Determine the [X, Y] coordinate at the center of the cell enclosing the given text.  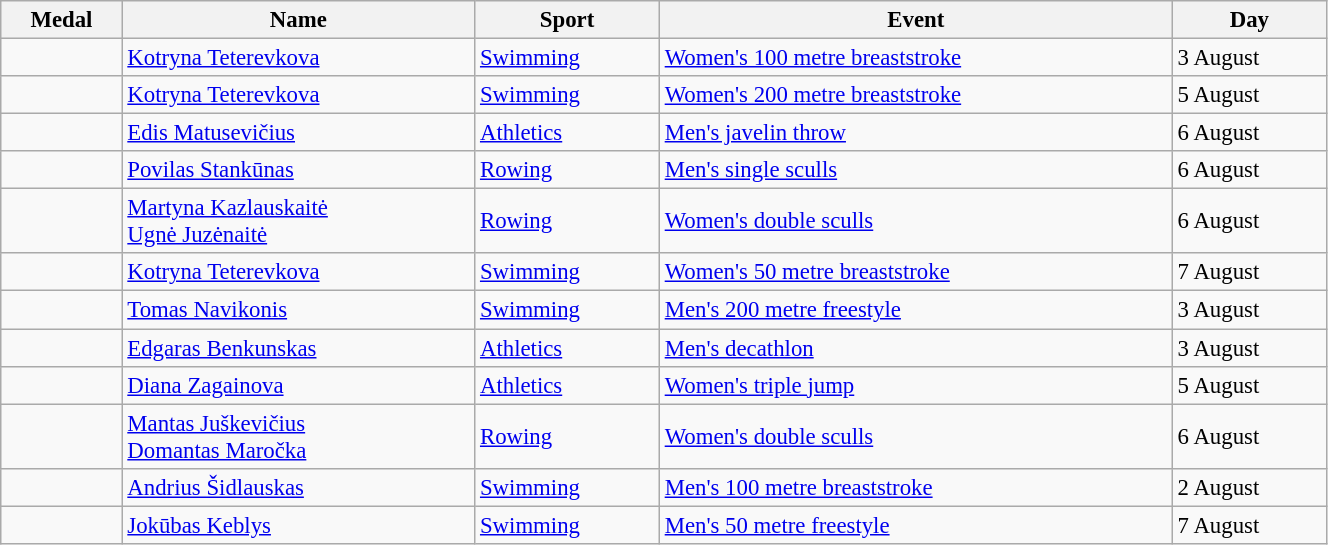
Tomas Navikonis [298, 310]
Men's decathlon [916, 348]
Medal [62, 20]
Event [916, 20]
Mantas JuškevičiusDomantas Maročka [298, 436]
Women's 50 metre breaststroke [916, 273]
Day [1249, 20]
Women's 200 metre breaststroke [916, 95]
Martyna KazlauskaitėUgnė Juzėnaitė [298, 222]
Men's 200 metre freestyle [916, 310]
2 August [1249, 487]
Edis Matusevičius [298, 133]
Diana Zagainova [298, 385]
Men's 50 metre freestyle [916, 525]
Men's javelin throw [916, 133]
Women's 100 metre breaststroke [916, 58]
Edgaras Benkunskas [298, 348]
Women's triple jump [916, 385]
Sport [568, 20]
Men's single sculls [916, 170]
Jokūbas Keblys [298, 525]
Povilas Stankūnas [298, 170]
Andrius Šidlauskas [298, 487]
Men's 100 metre breaststroke [916, 487]
Name [298, 20]
